Return [x, y] of the center of cell containing provided text 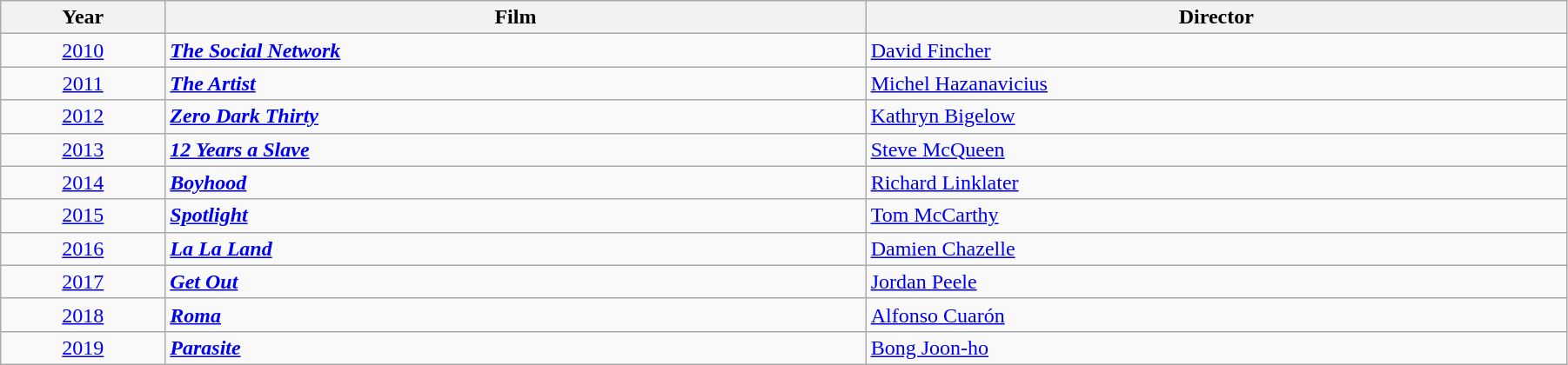
The Artist [515, 83]
2011 [84, 83]
The Social Network [515, 50]
Get Out [515, 282]
Zero Dark Thirty [515, 116]
La La Land [515, 249]
Damien Chazelle [1216, 249]
Richard Linklater [1216, 182]
2018 [84, 315]
Year [84, 17]
2016 [84, 249]
Spotlight [515, 216]
Film [515, 17]
Director [1216, 17]
Alfonso Cuarón [1216, 315]
David Fincher [1216, 50]
12 Years a Slave [515, 149]
Tom McCarthy [1216, 216]
2015 [84, 216]
2017 [84, 282]
2014 [84, 182]
Parasite [515, 348]
Roma [515, 315]
Kathryn Bigelow [1216, 116]
Bong Joon-ho [1216, 348]
2013 [84, 149]
Jordan Peele [1216, 282]
2012 [84, 116]
Boyhood [515, 182]
Michel Hazanavicius [1216, 83]
2019 [84, 348]
Steve McQueen [1216, 149]
2010 [84, 50]
